Scan for the cell matching the given text and deliver its [X, Y] coordinate at center. 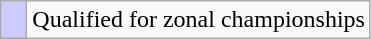
Qualified for zonal championships [199, 20]
